Find where the given text appears and provide that cell's center as [x, y] coordinate. 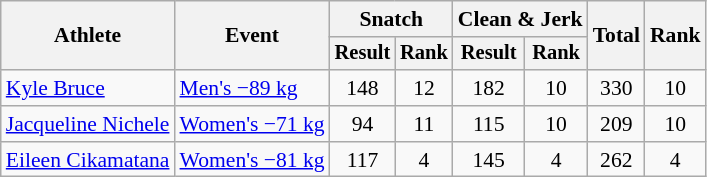
Total [616, 36]
209 [616, 124]
330 [616, 88]
12 [424, 88]
182 [489, 88]
148 [363, 88]
Men's −89 kg [252, 88]
Kyle Bruce [88, 88]
Event [252, 36]
Athlete [88, 36]
94 [363, 124]
Women's −71 kg [252, 124]
Snatch [392, 19]
Clean & Jerk [520, 19]
Jacqueline Nichele [88, 124]
11 [424, 124]
115 [489, 124]
